Search for the cell housing the specified text and yield its [X, Y] center coordinate. 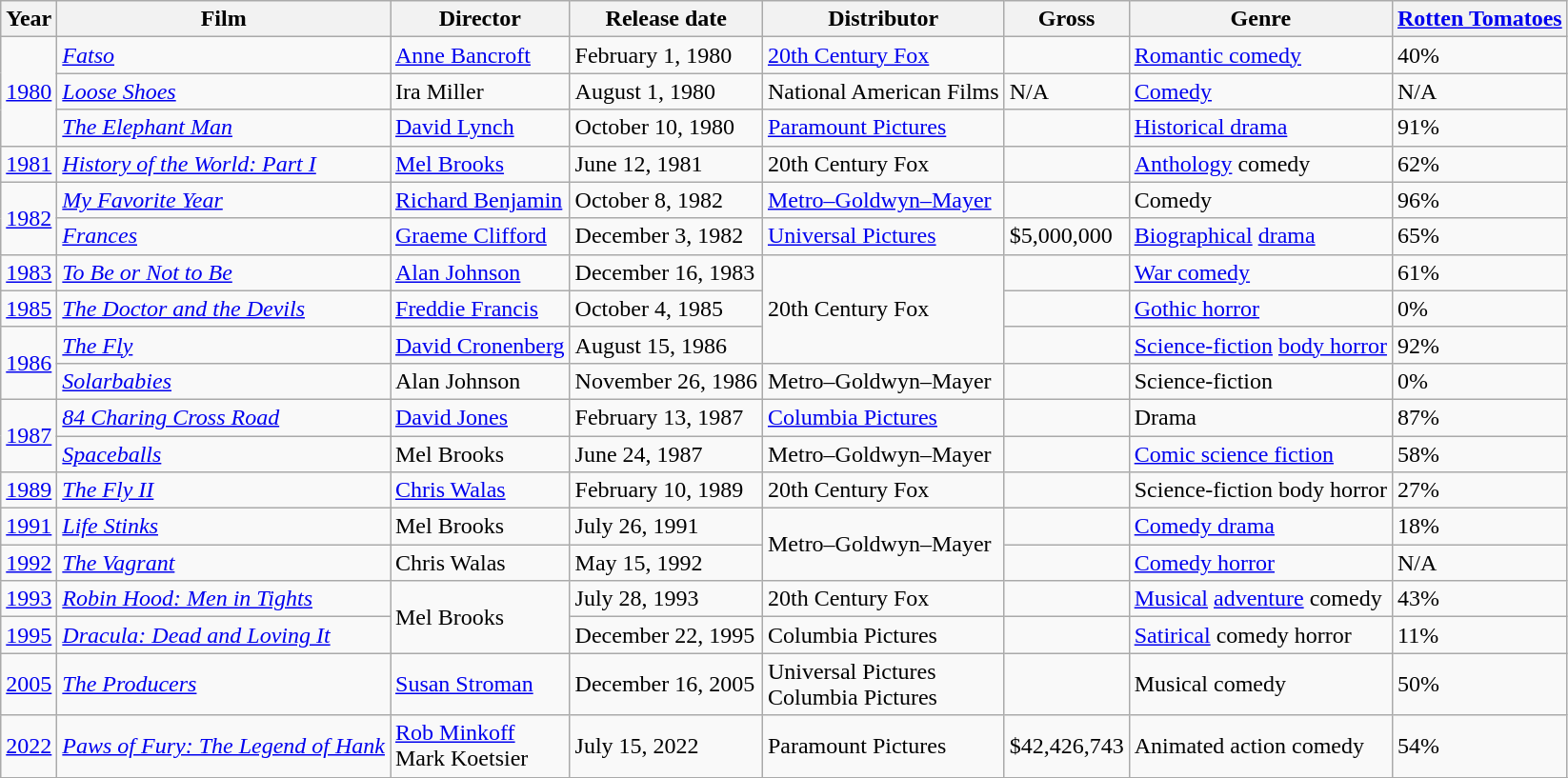
Freddie Francis [480, 309]
1980 [29, 91]
96% [1479, 200]
David Lynch [480, 128]
92% [1479, 345]
Universal Pictures [883, 236]
Animated action comedy [1260, 747]
58% [1479, 454]
Universal PicturesColumbia Pictures [883, 684]
July 26, 1991 [666, 527]
65% [1479, 236]
1986 [29, 363]
To Be or Not to Be [224, 272]
The Fly [224, 345]
Film [224, 19]
84 Charing Cross Road [224, 417]
1992 [29, 563]
August 15, 1986 [666, 345]
November 26, 1986 [666, 381]
Comedy horror [1260, 563]
Frances [224, 236]
December 3, 1982 [666, 236]
1989 [29, 490]
Gothic horror [1260, 309]
Gross [1067, 19]
July 28, 1993 [666, 599]
1981 [29, 164]
$5,000,000 [1067, 236]
June 24, 1987 [666, 454]
David Cronenberg [480, 345]
Fatso [224, 55]
October 10, 1980 [666, 128]
$42,426,743 [1067, 747]
December 16, 1983 [666, 272]
Distributor [883, 19]
1991 [29, 527]
Drama [1260, 417]
August 1, 1980 [666, 91]
Genre [1260, 19]
War comedy [1260, 272]
Comedy drama [1260, 527]
Spaceballs [224, 454]
Director [480, 19]
February 1, 1980 [666, 55]
National American Films [883, 91]
27% [1479, 490]
1995 [29, 635]
2005 [29, 684]
Romantic comedy [1260, 55]
February 13, 1987 [666, 417]
The Fly II [224, 490]
87% [1479, 417]
Solarbabies [224, 381]
91% [1479, 128]
October 8, 1982 [666, 200]
Richard Benjamin [480, 200]
43% [1479, 599]
History of the World: Part I [224, 164]
Ira Miller [480, 91]
Biographical drama [1260, 236]
1985 [29, 309]
Satirical comedy horror [1260, 635]
Historical drama [1260, 128]
1993 [29, 599]
Year [29, 19]
61% [1479, 272]
Musical comedy [1260, 684]
February 10, 1989 [666, 490]
Paws of Fury: The Legend of Hank [224, 747]
2022 [29, 747]
The Producers [224, 684]
1982 [29, 218]
62% [1479, 164]
Rotten Tomatoes [1479, 19]
Musical adventure comedy [1260, 599]
Release date [666, 19]
The Vagrant [224, 563]
David Jones [480, 417]
Graeme Clifford [480, 236]
Susan Stroman [480, 684]
Anthology comedy [1260, 164]
11% [1479, 635]
Science-fiction [1260, 381]
Rob MinkoffMark Koetsier [480, 747]
The Doctor and the Devils [224, 309]
54% [1479, 747]
40% [1479, 55]
Comic science fiction [1260, 454]
Loose Shoes [224, 91]
1987 [29, 435]
The Elephant Man [224, 128]
Anne Bancroft [480, 55]
Life Stinks [224, 527]
Robin Hood: Men in Tights [224, 599]
October 4, 1985 [666, 309]
18% [1479, 527]
50% [1479, 684]
December 22, 1995 [666, 635]
May 15, 1992 [666, 563]
July 15, 2022 [666, 747]
December 16, 2005 [666, 684]
Dracula: Dead and Loving It [224, 635]
My Favorite Year [224, 200]
June 12, 1981 [666, 164]
1983 [29, 272]
